Determine the (X, Y) coordinate at the center of the cell enclosing the given text.  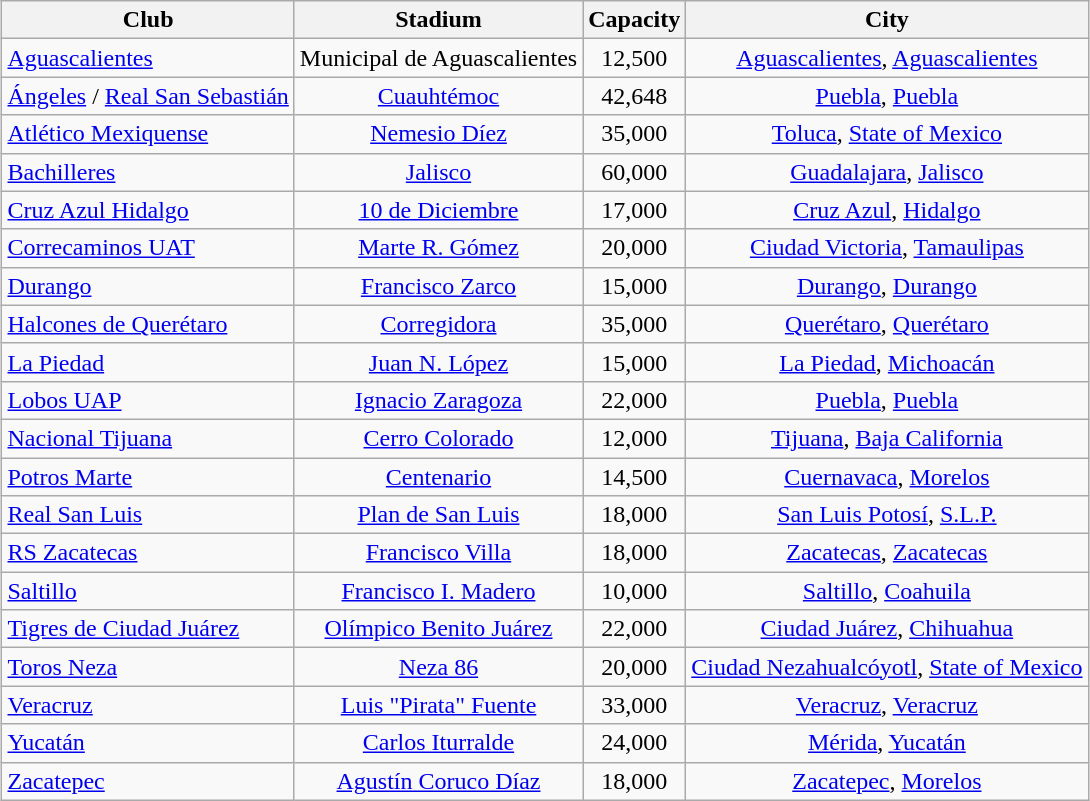
Ángeles / Real San Sebastián (148, 96)
Potros Marte (148, 477)
Francisco I. Madero (438, 591)
Tijuana, Baja California (887, 438)
Cuernavaca, Morelos (887, 477)
Aguascalientes (148, 58)
La Piedad, Michoacán (887, 362)
Corregidora (438, 324)
Halcones de Querétaro (148, 324)
Querétaro, Querétaro (887, 324)
Correcaminos UAT (148, 248)
Zacatepec (148, 781)
Ignacio Zaragoza (438, 400)
Zacatepec, Morelos (887, 781)
Saltillo, Coahuila (887, 591)
42,648 (634, 96)
Tigres de Ciudad Juárez (148, 629)
Real San Luis (148, 515)
60,000 (634, 172)
Atlético Mexiquense (148, 134)
Luis "Pirata" Fuente (438, 705)
San Luis Potosí, S.L.P. (887, 515)
Saltillo (148, 591)
Club (148, 20)
Durango, Durango (887, 286)
Marte R. Gómez (438, 248)
Veracruz, Veracruz (887, 705)
Olímpico Benito Juárez (438, 629)
10,000 (634, 591)
Ciudad Nezahualcóyotl, State of Mexico (887, 667)
14,500 (634, 477)
Agustín Coruco Díaz (438, 781)
Ciudad Victoria, Tamaulipas (887, 248)
Carlos Iturralde (438, 743)
Plan de San Luis (438, 515)
Nacional Tijuana (148, 438)
Centenario (438, 477)
Cuauhtémoc (438, 96)
Toros Neza (148, 667)
Neza 86 (438, 667)
Cruz Azul, Hidalgo (887, 210)
Nemesio Díez (438, 134)
RS Zacatecas (148, 553)
Lobos UAP (148, 400)
Stadium (438, 20)
Mérida, Yucatán (887, 743)
Cerro Colorado (438, 438)
33,000 (634, 705)
Capacity (634, 20)
Aguascalientes, Aguascalientes (887, 58)
24,000 (634, 743)
Durango (148, 286)
Bachilleres (148, 172)
Guadalajara, Jalisco (887, 172)
Francisco Zarco (438, 286)
12,500 (634, 58)
City (887, 20)
10 de Diciembre (438, 210)
12,000 (634, 438)
Juan N. López (438, 362)
La Piedad (148, 362)
Francisco Villa (438, 553)
Yucatán (148, 743)
Cruz Azul Hidalgo (148, 210)
Toluca, State of Mexico (887, 134)
Zacatecas, Zacatecas (887, 553)
Veracruz (148, 705)
Municipal de Aguascalientes (438, 58)
Jalisco (438, 172)
Ciudad Juárez, Chihuahua (887, 629)
17,000 (634, 210)
